Determine the (X, Y) coordinate at the center of the cell enclosing the given text.  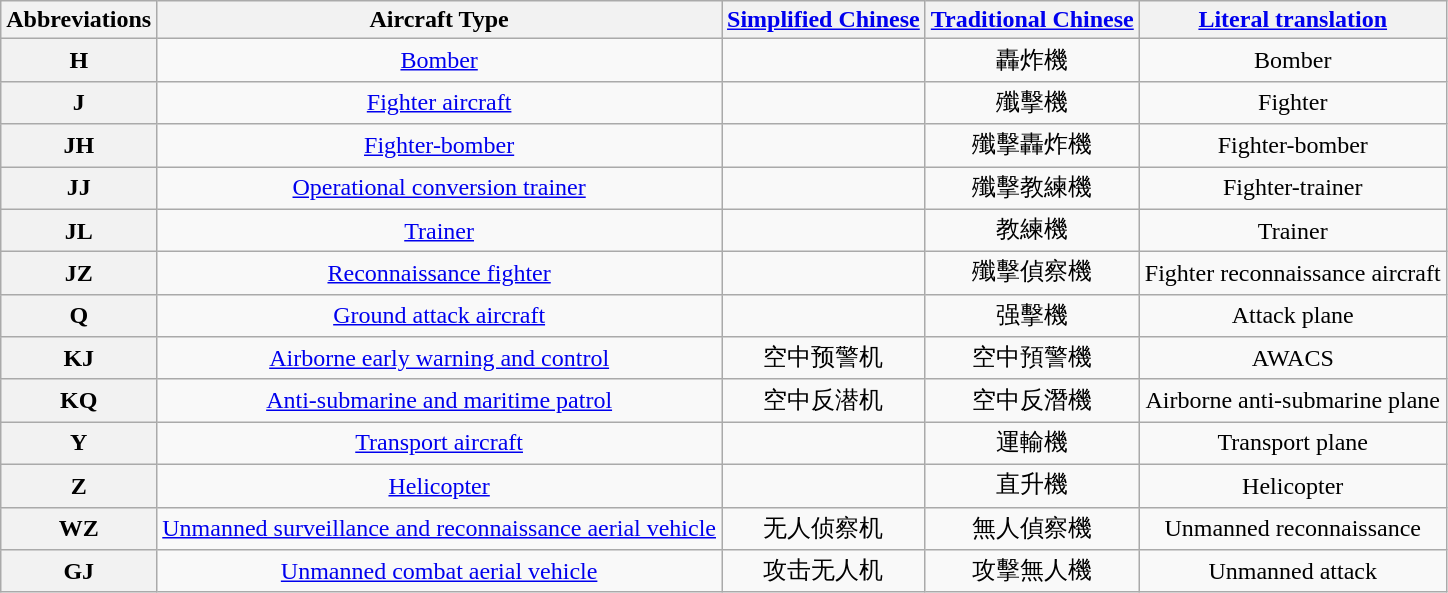
空中反潜机 (824, 400)
GJ (79, 572)
Traditional Chinese (1032, 20)
Anti-submarine and maritime patrol (440, 400)
殲擊機 (1032, 102)
JH (79, 146)
AWACS (1292, 358)
Literal translation (1292, 20)
Transport aircraft (440, 444)
Airborne anti-submarine plane (1292, 400)
空中預警機 (1032, 358)
教練機 (1032, 230)
J (79, 102)
攻擊無人機 (1032, 572)
Ground attack aircraft (440, 316)
無人偵察機 (1032, 528)
攻击无人机 (824, 572)
KQ (79, 400)
殲擊教練機 (1032, 188)
强擊機 (1032, 316)
Unmanned attack (1292, 572)
Q (79, 316)
殲擊轟炸機 (1032, 146)
Operational conversion trainer (440, 188)
空中反潛機 (1032, 400)
Unmanned surveillance and reconnaissance aerial vehicle (440, 528)
殲擊偵察機 (1032, 274)
Reconnaissance fighter (440, 274)
Fighter (1292, 102)
Transport plane (1292, 444)
轟炸機 (1032, 60)
Simplified Chinese (824, 20)
運輸機 (1032, 444)
H (79, 60)
JJ (79, 188)
Y (79, 444)
KJ (79, 358)
JZ (79, 274)
Abbreviations (79, 20)
Unmanned combat aerial vehicle (440, 572)
WZ (79, 528)
空中预警机 (824, 358)
直升機 (1032, 486)
Fighter aircraft (440, 102)
Unmanned reconnaissance (1292, 528)
Fighter-trainer (1292, 188)
Fighter reconnaissance aircraft (1292, 274)
无人侦察机 (824, 528)
Attack plane (1292, 316)
Z (79, 486)
Aircraft Type (440, 20)
Airborne early warning and control (440, 358)
JL (79, 230)
